Scan for the cell matching the given text and deliver its (x, y) coordinate at center. 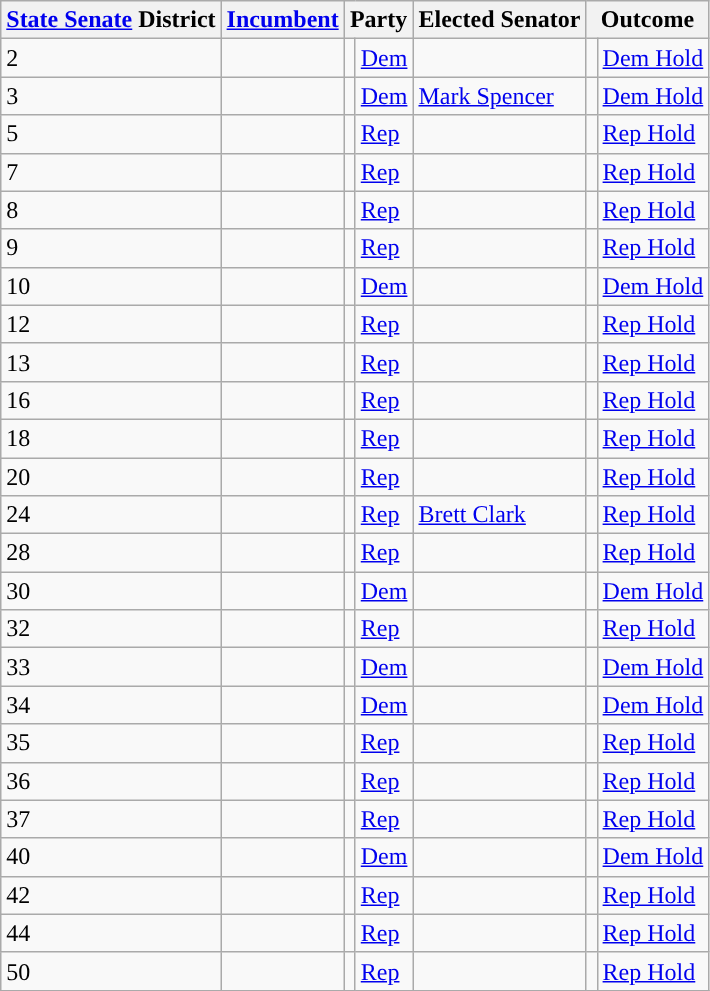
37 (111, 819)
18 (111, 438)
Outcome (648, 20)
7 (111, 172)
50 (111, 971)
32 (111, 629)
12 (111, 324)
Party (378, 20)
Brett Clark (500, 515)
44 (111, 933)
Mark Spencer (500, 96)
Elected Senator (500, 20)
30 (111, 591)
28 (111, 553)
34 (111, 705)
20 (111, 477)
3 (111, 96)
33 (111, 667)
2 (111, 58)
8 (111, 210)
13 (111, 362)
16 (111, 400)
40 (111, 857)
Incumbent (282, 20)
36 (111, 781)
42 (111, 895)
State Senate District (111, 20)
10 (111, 286)
9 (111, 248)
5 (111, 134)
35 (111, 743)
24 (111, 515)
